Extract the [x, y] coordinate from the center of the cell holding the provided text.  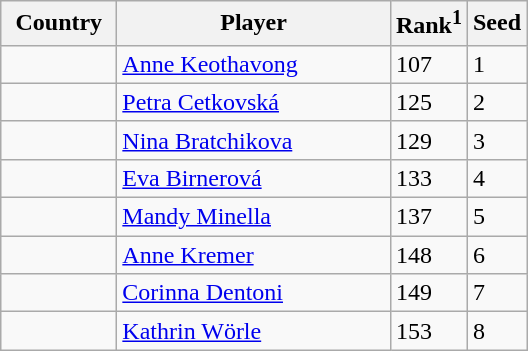
Country [59, 24]
Rank1 [428, 24]
153 [428, 331]
6 [496, 255]
Mandy Minella [254, 217]
Player [254, 24]
1 [496, 64]
107 [428, 64]
Eva Birnerová [254, 178]
137 [428, 217]
8 [496, 331]
5 [496, 217]
Anne Kremer [254, 255]
2 [496, 102]
7 [496, 293]
148 [428, 255]
Seed [496, 24]
Nina Bratchikova [254, 140]
149 [428, 293]
Corinna Dentoni [254, 293]
Kathrin Wörle [254, 331]
3 [496, 140]
133 [428, 178]
Petra Cetkovská [254, 102]
125 [428, 102]
4 [496, 178]
Anne Keothavong [254, 64]
129 [428, 140]
